Return the [x, y] coordinate for the center point of the cell that contains the specified text.  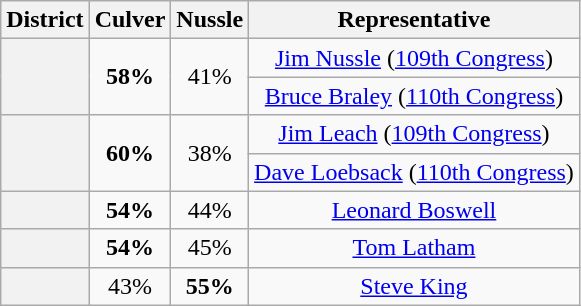
41% [210, 77]
Tom Latham [414, 248]
Bruce Braley (110th Congress) [414, 96]
43% [130, 286]
45% [210, 248]
60% [130, 153]
55% [210, 286]
Representative [414, 20]
Culver [130, 20]
44% [210, 210]
38% [210, 153]
District [45, 20]
Jim Leach (109th Congress) [414, 134]
Dave Loebsack (110th Congress) [414, 172]
Nussle [210, 20]
Jim Nussle (109th Congress) [414, 58]
58% [130, 77]
Steve King [414, 286]
Leonard Boswell [414, 210]
